Output the [x, y] coordinate of the center of the cell containing the given text.  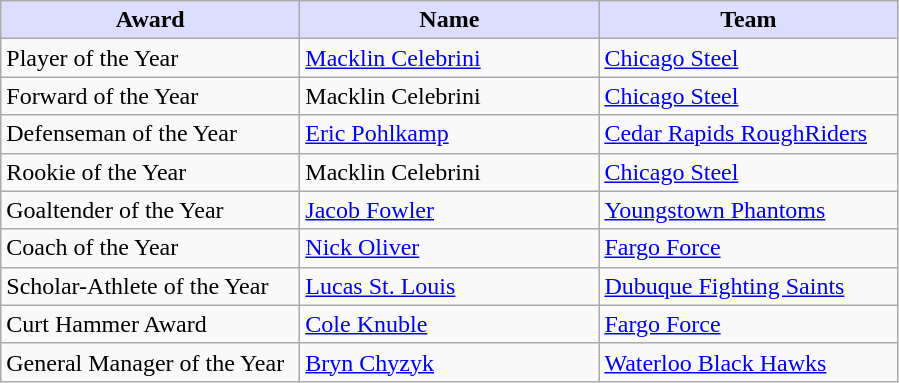
Youngstown Phantoms [748, 210]
Forward of the Year [150, 96]
Coach of the Year [150, 248]
Team [748, 20]
Defenseman of the Year [150, 134]
Award [150, 20]
Player of the Year [150, 58]
Cedar Rapids RoughRiders [748, 134]
Nick Oliver [450, 248]
Eric Pohlkamp [450, 134]
Bryn Chyzyk [450, 362]
Jacob Fowler [450, 210]
Waterloo Black Hawks [748, 362]
Name [450, 20]
Curt Hammer Award [150, 324]
Cole Knuble [450, 324]
Dubuque Fighting Saints [748, 286]
Scholar-Athlete of the Year [150, 286]
Goaltender of the Year [150, 210]
General Manager of the Year [150, 362]
Rookie of the Year [150, 172]
Lucas St. Louis [450, 286]
